Pinpoint the cell where the given text exists, returning its (X, Y) midpoint coordinate. 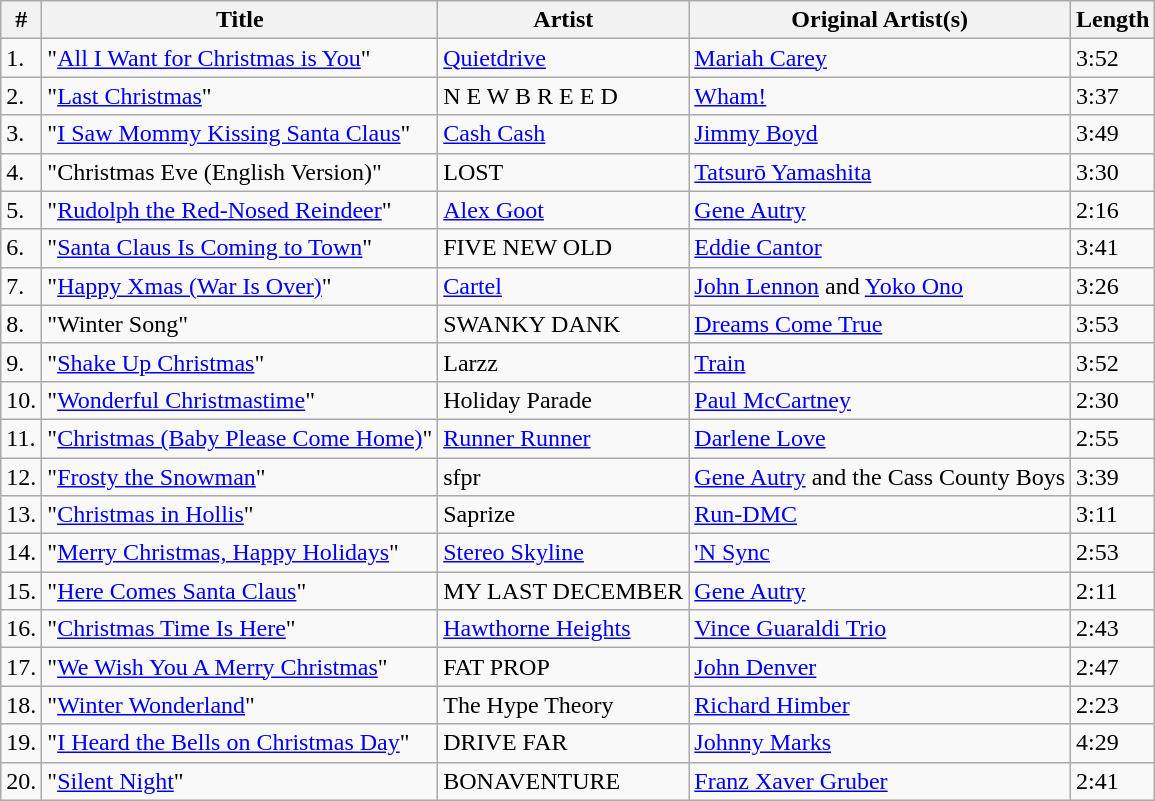
2:43 (1113, 629)
Artist (564, 20)
3:26 (1113, 286)
3:53 (1113, 324)
Franz Xaver Gruber (880, 781)
Run-DMC (880, 515)
FIVE NEW OLD (564, 248)
2. (22, 96)
Holiday Parade (564, 400)
DRIVE FAR (564, 743)
Stereo Skyline (564, 553)
"Christmas (Baby Please Come Home)" (240, 438)
N E W B R E E D (564, 96)
11. (22, 438)
1. (22, 58)
LOST (564, 172)
John Denver (880, 667)
Cash Cash (564, 134)
Saprize (564, 515)
MY LAST DECEMBER (564, 591)
6. (22, 248)
12. (22, 477)
'N Sync (880, 553)
2:47 (1113, 667)
15. (22, 591)
Vince Guaraldi Trio (880, 629)
Cartel (564, 286)
Alex Goot (564, 210)
9. (22, 362)
Paul McCartney (880, 400)
sfpr (564, 477)
"I Heard the Bells on Christmas Day" (240, 743)
"Last Christmas" (240, 96)
3:30 (1113, 172)
Johnny Marks (880, 743)
Darlene Love (880, 438)
Hawthorne Heights (564, 629)
"Christmas Eve (English Version)" (240, 172)
"All I Want for Christmas is You" (240, 58)
2:41 (1113, 781)
Train (880, 362)
2:23 (1113, 705)
"Winter Song" (240, 324)
2:16 (1113, 210)
Wham! (880, 96)
2:11 (1113, 591)
Length (1113, 20)
3:37 (1113, 96)
2:30 (1113, 400)
"Silent Night" (240, 781)
3:11 (1113, 515)
Eddie Cantor (880, 248)
"Christmas in Hollis" (240, 515)
2:53 (1113, 553)
BONAVENTURE (564, 781)
3. (22, 134)
14. (22, 553)
Gene Autry and the Cass County Boys (880, 477)
17. (22, 667)
18. (22, 705)
"We Wish You A Merry Christmas" (240, 667)
7. (22, 286)
John Lennon and Yoko Ono (880, 286)
Quietdrive (564, 58)
"I Saw Mommy Kissing Santa Claus" (240, 134)
19. (22, 743)
FAT PROP (564, 667)
"Santa Claus Is Coming to Town" (240, 248)
4:29 (1113, 743)
3:41 (1113, 248)
Larzz (564, 362)
"Merry Christmas, Happy Holidays" (240, 553)
3:39 (1113, 477)
16. (22, 629)
13. (22, 515)
2:55 (1113, 438)
"Winter Wonderland" (240, 705)
"Wonderful Christmastime" (240, 400)
Jimmy Boyd (880, 134)
"Rudolph the Red-Nosed Reindeer" (240, 210)
"Shake Up Christmas" (240, 362)
Tatsurō Yamashita (880, 172)
Dreams Come True (880, 324)
10. (22, 400)
"Christmas Time Is Here" (240, 629)
Title (240, 20)
"Frosty the Snowman" (240, 477)
Original Artist(s) (880, 20)
4. (22, 172)
The Hype Theory (564, 705)
Runner Runner (564, 438)
SWANKY DANK (564, 324)
"Happy Xmas (War Is Over)" (240, 286)
Mariah Carey (880, 58)
"Here Comes Santa Claus" (240, 591)
5. (22, 210)
# (22, 20)
8. (22, 324)
Richard Himber (880, 705)
3:49 (1113, 134)
20. (22, 781)
